Search for the cell housing the specified text and yield its (X, Y) center coordinate. 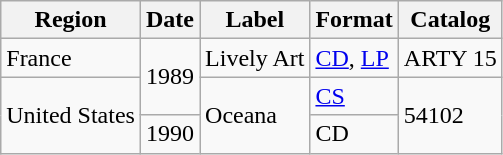
Label (255, 20)
Date (170, 20)
CD (354, 134)
CS (354, 96)
CD, LP (354, 58)
United States (71, 115)
Oceana (255, 115)
France (71, 58)
Region (71, 20)
1989 (170, 77)
Format (354, 20)
1990 (170, 134)
ARTY 15 (450, 58)
Lively Art (255, 58)
Catalog (450, 20)
54102 (450, 115)
